From the cell containing the given text, extract its center point as [X, Y] coordinate. 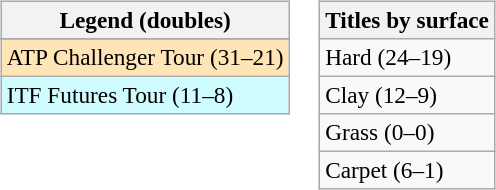
ATP Challenger Tour (31–21) [145, 57]
Legend (doubles) [145, 20]
Grass (0–0) [408, 133]
Titles by surface [408, 20]
ITF Futures Tour (11–8) [145, 95]
Clay (12–9) [408, 95]
Carpet (6–1) [408, 171]
Hard (24–19) [408, 57]
